Extract the [X, Y] coordinate from the center of the cell holding the provided text.  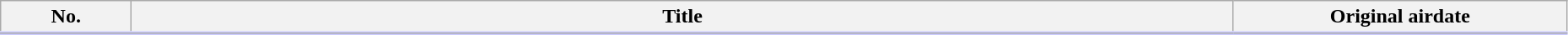
No. [66, 17]
Title [682, 17]
Original airdate [1400, 17]
